Output the (X, Y) coordinate of the center of the cell containing the given text.  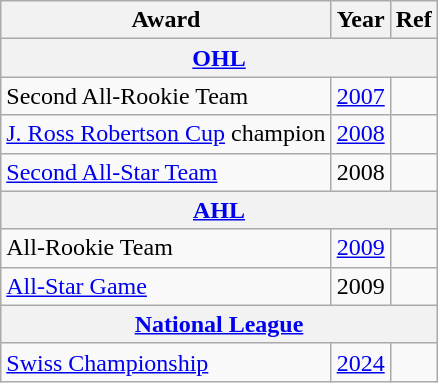
Second All-Rookie Team (166, 96)
AHL (219, 210)
OHL (219, 58)
2024 (360, 362)
J. Ross Robertson Cup champion (166, 134)
Award (166, 20)
All-Rookie Team (166, 248)
Year (360, 20)
All-Star Game (166, 286)
National League (219, 324)
Second All-Star Team (166, 172)
Swiss Championship (166, 362)
Ref (414, 20)
2007 (360, 96)
